Capture the cell that displays the provided text and extract its [X, Y] central coordinate. 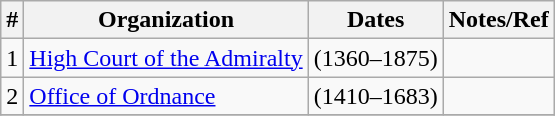
Organization [166, 20]
(1360–1875) [376, 58]
Notes/Ref [498, 20]
Dates [376, 20]
# [12, 20]
Office of Ordnance [166, 96]
(1410–1683) [376, 96]
High Court of the Admiralty [166, 58]
2 [12, 96]
1 [12, 58]
